For the text-containing cell, return its midpoint in [x, y] coordinate format. 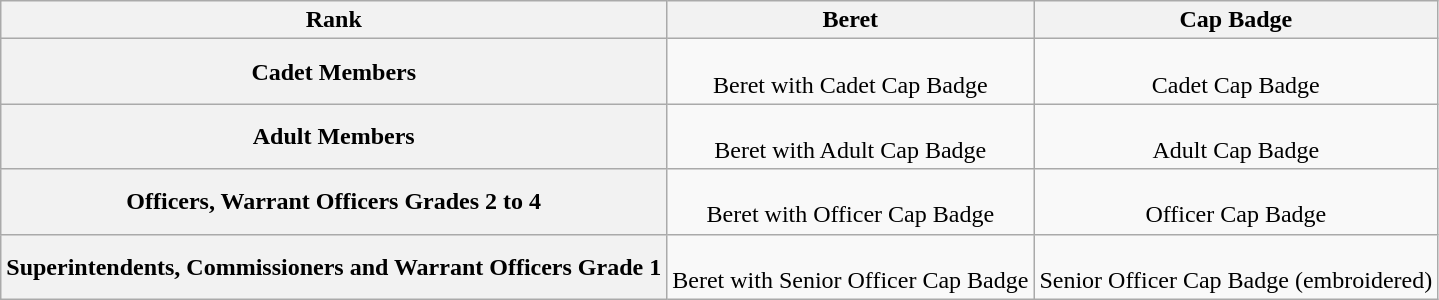
Senior Officer Cap Badge (embroidered) [1236, 266]
Beret with Adult Cap Badge [850, 136]
Adult Members [334, 136]
Beret with Senior Officer Cap Badge [850, 266]
Beret [850, 20]
Officer Cap Badge [1236, 202]
Superintendents, Commissioners and Warrant Officers Grade 1 [334, 266]
Cadet Members [334, 72]
Rank [334, 20]
Beret with Officer Cap Badge [850, 202]
Adult Cap Badge [1236, 136]
Beret with Cadet Cap Badge [850, 72]
Cap Badge [1236, 20]
Cadet Cap Badge [1236, 72]
Officers, Warrant Officers Grades 2 to 4 [334, 202]
